Return the (x, y) coordinate for the center point of the cell that contains the specified text.  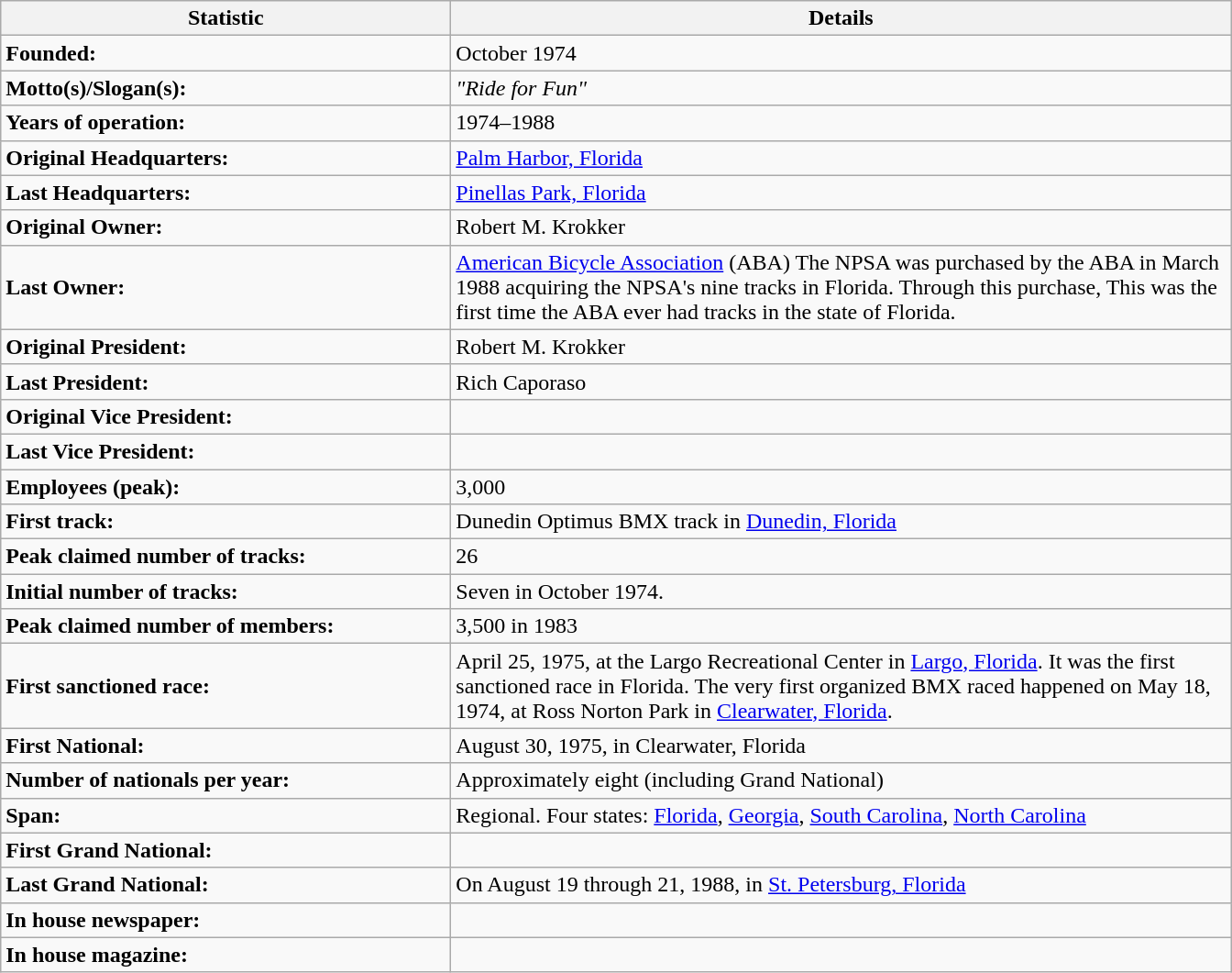
Original President: (225, 347)
Last Grand National: (225, 885)
Peak claimed number of tracks: (225, 557)
Details (841, 18)
3,500 in 1983 (841, 626)
In house newspaper: (225, 920)
First National: (225, 746)
Palm Harbor, Florida (841, 158)
First Grand National: (225, 850)
1974–1988 (841, 123)
Initial number of tracks: (225, 592)
Last Vice President: (225, 451)
Last Headquarters: (225, 193)
"Ride for Fun" (841, 88)
Number of nationals per year: (225, 780)
Motto(s)/Slogan(s): (225, 88)
Statistic (225, 18)
Last President: (225, 381)
August 30, 1975, in Clearwater, Florida (841, 746)
Peak claimed number of members: (225, 626)
Span: (225, 815)
3,000 (841, 487)
Years of operation: (225, 123)
Original Owner: (225, 227)
Employees (peak): (225, 487)
Seven in October 1974. (841, 592)
Last Owner: (225, 287)
Dunedin Optimus BMX track in Dunedin, Florida (841, 522)
26 (841, 557)
Original Headquarters: (225, 158)
Rich Caporaso (841, 381)
Regional. Four states: Florida, Georgia, South Carolina, North Carolina (841, 815)
Original Vice President: (225, 416)
Pinellas Park, Florida (841, 193)
In house magazine: (225, 955)
October 1974 (841, 53)
On August 19 through 21, 1988, in St. Petersburg, Florida (841, 885)
Approximately eight (including Grand National) (841, 780)
First track: (225, 522)
First sanctioned race: (225, 686)
Founded: (225, 53)
